Search for the cell housing the specified text and yield its (x, y) center coordinate. 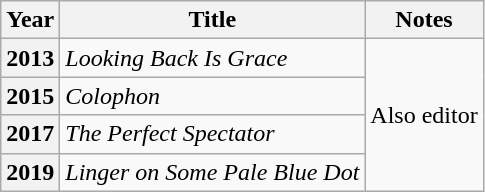
2017 (30, 134)
Linger on Some Pale Blue Dot (212, 172)
Notes (424, 20)
Year (30, 20)
Title (212, 20)
Also editor (424, 115)
2019 (30, 172)
Looking Back Is Grace (212, 58)
Colophon (212, 96)
2015 (30, 96)
The Perfect Spectator (212, 134)
2013 (30, 58)
